Determine the (x, y) coordinate at the center of the cell enclosing the given text.  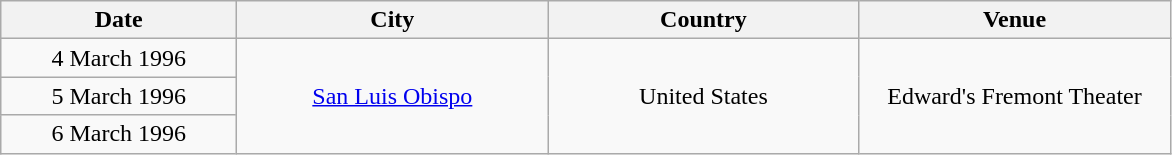
Venue (1014, 20)
5 March 1996 (119, 96)
Date (119, 20)
4 March 1996 (119, 58)
Edward's Fremont Theater (1014, 96)
6 March 1996 (119, 134)
Country (704, 20)
San Luis Obispo (392, 96)
United States (704, 96)
City (392, 20)
